Search for the cell housing the specified text and yield its [X, Y] center coordinate. 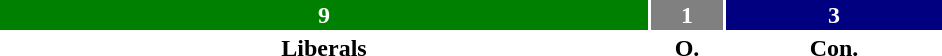
3 [834, 15]
1 [687, 15]
9 [324, 15]
